Locate the cell with the specified text and output its (X, Y) center coordinate. 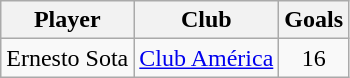
Club América (206, 58)
Ernesto Sota (68, 58)
Player (68, 20)
Goals (314, 20)
16 (314, 58)
Club (206, 20)
